Identify which cell holds the provided text, then report its [X, Y] central coordinate. 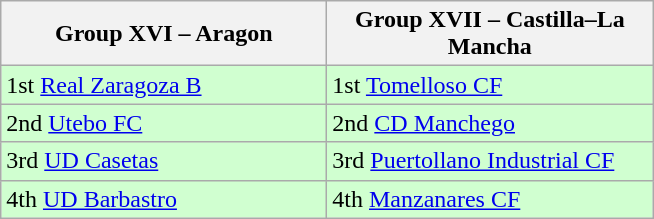
3rd Puertollano Industrial CF [490, 161]
2nd Utebo FC [164, 123]
1st Real Zaragoza B [164, 85]
2nd CD Manchego [490, 123]
Group XVII – Castilla–La Mancha [490, 34]
3rd UD Casetas [164, 161]
Group XVI – Aragon [164, 34]
4th Manzanares CF [490, 199]
4th UD Barbastro [164, 199]
1st Tomelloso CF [490, 85]
